Find where the given text appears and provide that cell's center as (X, Y) coordinate. 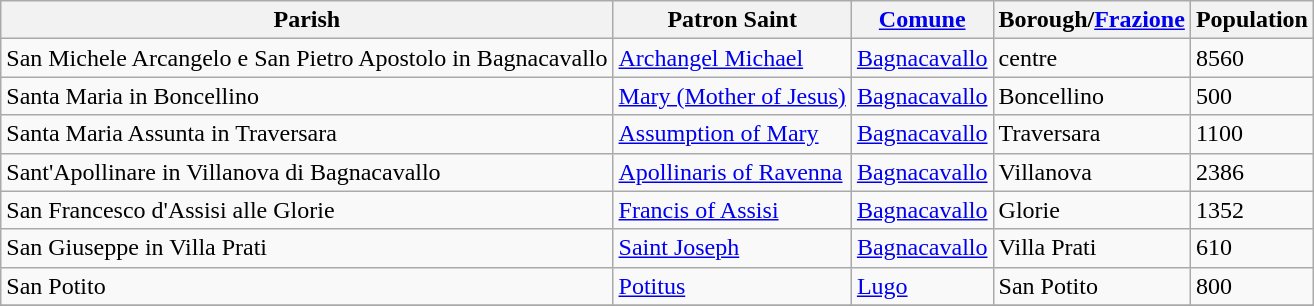
San Francesco d'Assisi alle Glorie (307, 210)
1100 (1252, 134)
1352 (1252, 210)
centre (1092, 58)
San Michele Arcangelo e San Pietro Apostolo in Bagnacavallo (307, 58)
Villa Prati (1092, 248)
Saint Joseph (732, 248)
Traversara (1092, 134)
Archangel Michael (732, 58)
Assumption of Mary (732, 134)
Santa Maria Assunta in Traversara (307, 134)
Parish (307, 20)
Apollinaris of Ravenna (732, 172)
Villanova (1092, 172)
610 (1252, 248)
Mary (Mother of Jesus) (732, 96)
Lugo (922, 286)
Boncellino (1092, 96)
Population (1252, 20)
Borough/Frazione (1092, 20)
Comune (922, 20)
Potitus (732, 286)
Glorie (1092, 210)
500 (1252, 96)
2386 (1252, 172)
Patron Saint (732, 20)
San Giuseppe in Villa Prati (307, 248)
Francis of Assisi (732, 210)
800 (1252, 286)
Sant'Apollinare in Villanova di Bagnacavallo (307, 172)
Santa Maria in Boncellino (307, 96)
8560 (1252, 58)
